Detect which cell encompasses the target text, then output its [x, y] center coordinate. 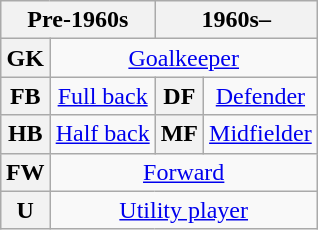
Forward [184, 172]
MF [179, 134]
Defender [261, 96]
FW [25, 172]
DF [179, 96]
GK [25, 58]
U [25, 210]
FB [25, 96]
Midfielder [261, 134]
1960s– [236, 20]
Goalkeeper [184, 58]
Full back [102, 96]
Pre-1960s [78, 20]
HB [25, 134]
Utility player [184, 210]
Half back [102, 134]
